Pinpoint the cell where the given text exists, returning its (X, Y) midpoint coordinate. 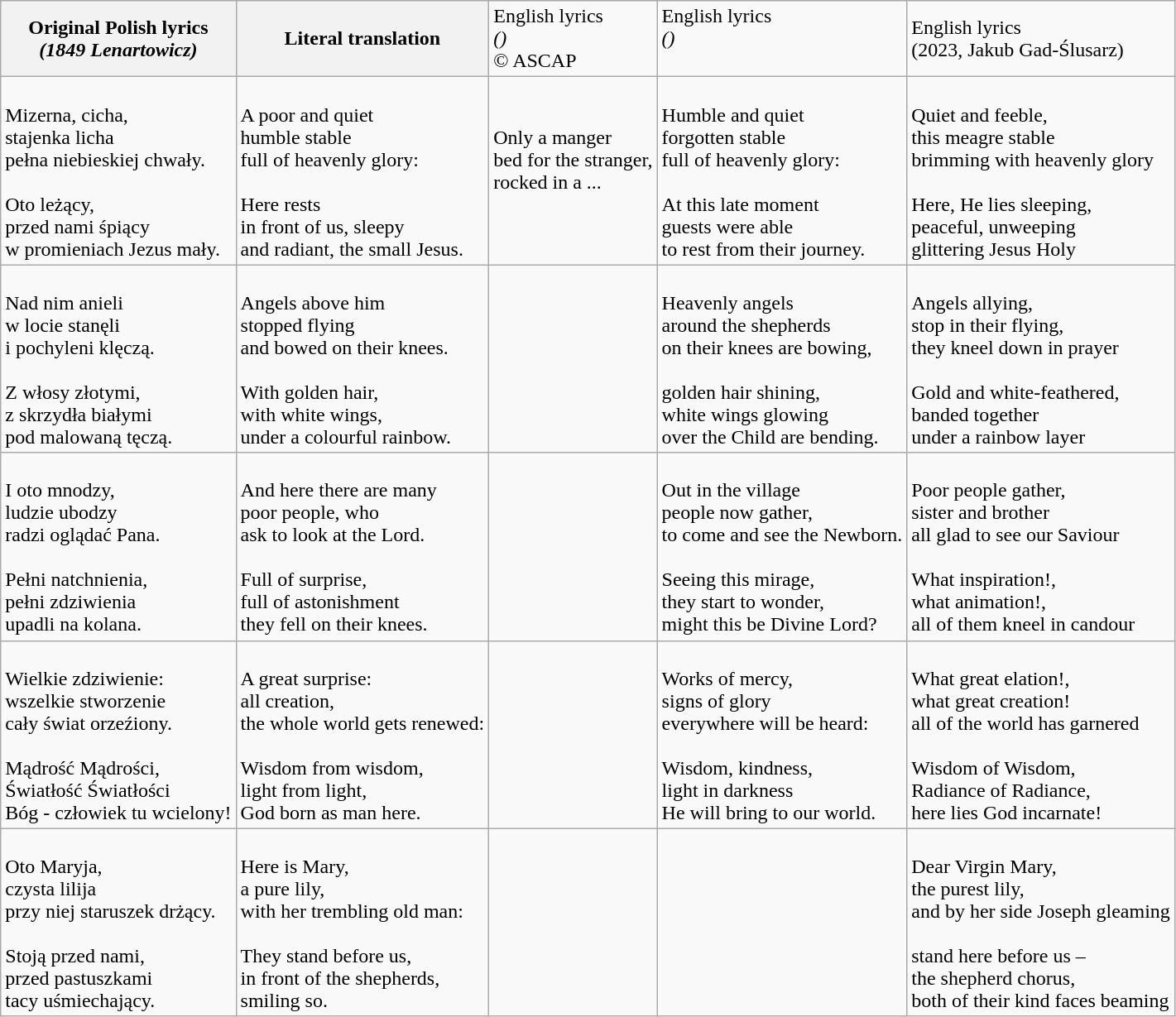
English lyrics()© ASCAP (573, 39)
And here there are many poor people, who ask to look at the Lord. Full of surprise, full of astonishment they fell on their knees. (362, 546)
Original Polish lyrics(1849 Lenartowicz) (118, 39)
Angels above him stopped flying and bowed on their knees. With golden hair, with white wings, under a colourful rainbow. (362, 359)
Works of mercy, signs of glory everywhere will be heard: Wisdom, kindness, light in darkness He will bring to our world. (782, 735)
Only a manger bed for the stranger, rocked in a ... (573, 170)
Here is Mary, a pure lily, with her trembling old man: They stand before us, in front of the shepherds, smiling so. (362, 922)
Out in the village people now gather, to come and see the Newborn. Seeing this mirage, they start to wonder, might this be Divine Lord? (782, 546)
English lyrics() (782, 39)
Literal translation (362, 39)
Quiet and feeble, this meagre stable brimming with heavenly glory Here, He lies sleeping, peaceful, unweeping glittering Jesus Holy (1041, 170)
Heavenly angels around the shepherds on their knees are bowing, golden hair shining, white wings glowing over the Child are bending. (782, 359)
Poor people gather, sister and brother all glad to see our Saviour What inspiration!, what animation!, all of them kneel in candour (1041, 546)
A great surprise: all creation, the whole world gets renewed: Wisdom from wisdom, light from light, God born as man here. (362, 735)
Angels allying, stop in their flying, they kneel down in prayer Gold and white-feathered, banded together under a rainbow layer (1041, 359)
Oto Maryja, czysta lilija przy niej staruszek drżący. Stoją przed nami, przed pastuszkami tacy uśmiechający. (118, 922)
Dear Virgin Mary, the purest lily, and by her side Joseph gleaming stand here before us – the shepherd chorus, both of their kind faces beaming (1041, 922)
Mizerna, cicha, stajenka licha pełna niebieskiej chwały. Oto leżący, przed nami śpiący w promieniach Jezus mały. (118, 170)
Humble and quiet forgotten stable full of heavenly glory: At this late moment guests were able to rest from their journey. (782, 170)
I oto mnodzy, ludzie ubodzy radzi oglądać Pana. Pełni natchnienia, pełni zdziwienia upadli na kolana. (118, 546)
English lyrics(2023, Jakub Gad-Ślusarz) (1041, 39)
Wielkie zdziwienie: wszelkie stworzenie cały świat orzeźiony. Mądrość Mądrości, Światłość Światłości Bóg - człowiek tu wcielony! (118, 735)
Nad nim anieli w locie stanęli i pochyleni klęczą. Z włosy złotymi, z skrzydła białymi pod malowaną tęczą. (118, 359)
What great elation!, what great creation! all of the world has garnered Wisdom of Wisdom, Radiance of Radiance, here lies God incarnate! (1041, 735)
A poor and quiet humble stable full of heavenly glory: Here rests in front of us, sleepy and radiant, the small Jesus. (362, 170)
